Capture the cell that displays the provided text and extract its [X, Y] central coordinate. 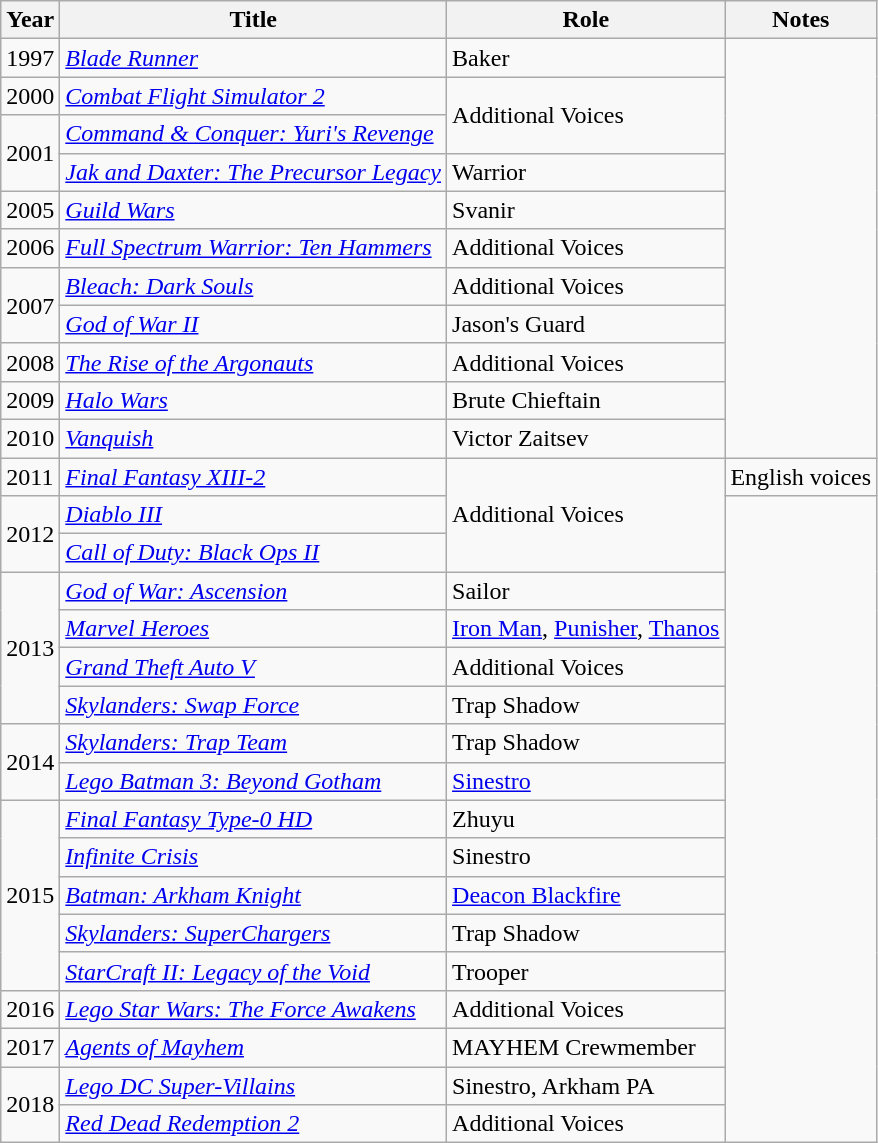
2013 [30, 648]
2011 [30, 477]
Combat Flight Simulator 2 [254, 96]
Diablo III [254, 515]
Jason's Guard [586, 324]
Marvel Heroes [254, 629]
Victor Zaitsev [586, 438]
Final Fantasy XIII-2 [254, 477]
Lego Star Wars: The Force Awakens [254, 1009]
Lego Batman 3: Beyond Gotham [254, 781]
Guild Wars [254, 210]
Infinite Crisis [254, 857]
StarCraft II: Legacy of the Void [254, 971]
2010 [30, 438]
Grand Theft Auto V [254, 667]
Full Spectrum Warrior: Ten Hammers [254, 248]
2001 [30, 153]
Command & Conquer: Yuri's Revenge [254, 134]
2018 [30, 1104]
2000 [30, 96]
Skylanders: SuperChargers [254, 933]
Brute Chieftain [586, 400]
English voices [801, 477]
2012 [30, 534]
Baker [586, 58]
Deacon Blackfire [586, 895]
Notes [801, 20]
Jak and Daxter: The Precursor Legacy [254, 172]
Lego DC Super-Villains [254, 1085]
Blade Runner [254, 58]
Final Fantasy Type-0 HD [254, 819]
Batman: Arkham Knight [254, 895]
Svanir [586, 210]
2007 [30, 305]
Halo Wars [254, 400]
The Rise of the Argonauts [254, 362]
Red Dead Redemption 2 [254, 1124]
Year [30, 20]
2014 [30, 762]
Warrior [586, 172]
2008 [30, 362]
Vanquish [254, 438]
Agents of Mayhem [254, 1047]
Zhuyu [586, 819]
2016 [30, 1009]
Role [586, 20]
Skylanders: Trap Team [254, 743]
Sailor [586, 591]
God of War II [254, 324]
Skylanders: Swap Force [254, 705]
2005 [30, 210]
2017 [30, 1047]
MAYHEM Crewmember [586, 1047]
Title [254, 20]
Trooper [586, 971]
2009 [30, 400]
1997 [30, 58]
2006 [30, 248]
Call of Duty: Black Ops II [254, 553]
Sinestro, Arkham PA [586, 1085]
God of War: Ascension [254, 591]
2015 [30, 895]
Iron Man, Punisher, Thanos [586, 629]
Bleach: Dark Souls [254, 286]
